Pinpoint the cell where the given text exists, returning its (x, y) midpoint coordinate. 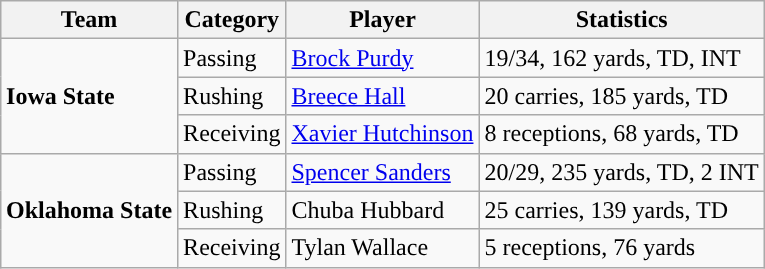
Spencer Sanders (382, 172)
Brock Purdy (382, 58)
8 receptions, 68 yards, TD (622, 134)
Chuba Hubbard (382, 210)
Tylan Wallace (382, 248)
25 carries, 139 yards, TD (622, 210)
20/29, 235 yards, TD, 2 INT (622, 172)
Player (382, 20)
19/34, 162 yards, TD, INT (622, 58)
Oklahoma State (90, 210)
Team (90, 20)
20 carries, 185 yards, TD (622, 96)
Iowa State (90, 96)
Breece Hall (382, 96)
Category (232, 20)
5 receptions, 76 yards (622, 248)
Xavier Hutchinson (382, 134)
Statistics (622, 20)
